Locate the cell with the specified text and output its [x, y] center coordinate. 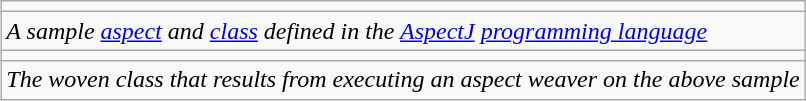
The woven class that results from executing an aspect weaver on the above sample [403, 80]
A sample aspect and class defined in the AspectJ programming language [403, 31]
